Detect which cell encompasses the target text, then output its [x, y] center coordinate. 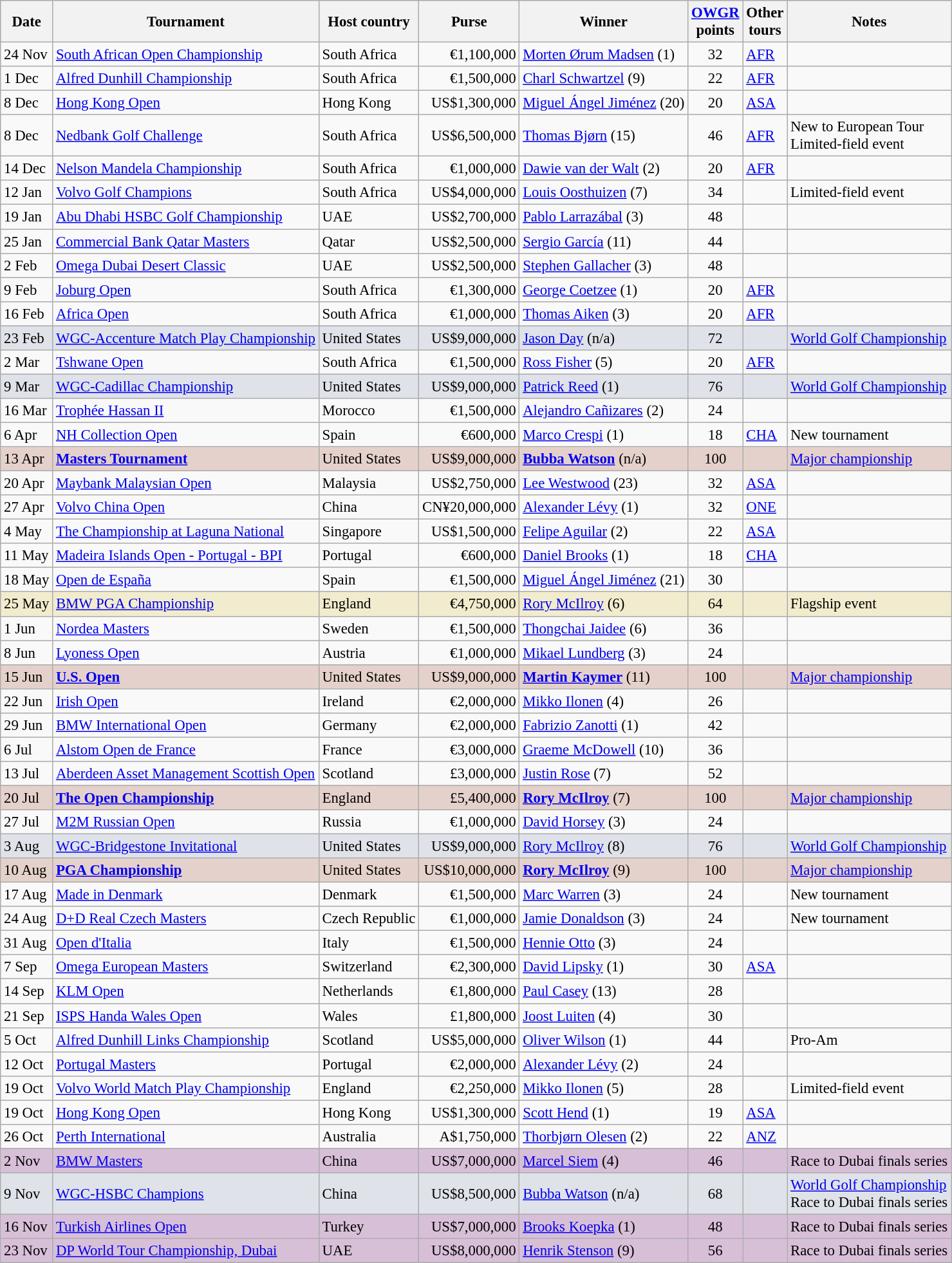
US$1,500,000 [469, 532]
€4,750,000 [469, 604]
Alstom Open de France [186, 749]
Open d'Italia [186, 943]
Volvo Golf Champions [186, 192]
3 Aug [27, 847]
6 Apr [27, 435]
Ireland [368, 701]
Brooks Koepka (1) [604, 1226]
Turkey [368, 1226]
19 Jan [27, 217]
25 May [27, 604]
1 Jun [27, 628]
Miguel Ángel Jiménez (20) [604, 103]
Alfred Dunhill Championship [186, 79]
Abu Dhabi HSBC Golf Championship [186, 217]
19 [716, 1112]
US$8,000,000 [469, 1251]
Omega European Masters [186, 968]
BMW Masters [186, 1161]
12 Oct [27, 1064]
Commercial Bank Qatar Masters [186, 241]
Alexander Lévy (2) [604, 1064]
Czech Republic [368, 919]
Lee Westwood (23) [604, 483]
Martin Kaymer (11) [604, 677]
Maybank Malaysian Open [186, 483]
13 Jul [27, 774]
21 Sep [27, 1016]
Marcel Siem (4) [604, 1161]
Austria [368, 653]
George Coetzee (1) [604, 290]
BMW International Open [186, 725]
29 Jun [27, 725]
The Open Championship [186, 798]
Wales [368, 1016]
Joost Luiten (4) [604, 1016]
WGC-Bridgestone Invitational [186, 847]
16 Nov [27, 1226]
23 Feb [27, 338]
Henrik Stenson (9) [604, 1251]
€1,100,000 [469, 55]
16 Mar [27, 411]
Africa Open [186, 313]
Rory McIlroy (6) [604, 604]
Mikko Ilonen (5) [604, 1088]
23 Nov [27, 1251]
DP World Tour Championship, Dubai [186, 1251]
25 Jan [27, 241]
14 Dec [27, 169]
Flagship event [869, 604]
€1,300,000 [469, 290]
20 Jul [27, 798]
26 Oct [27, 1137]
Thorbjørn Olesen (2) [604, 1137]
Volvo World Match Play Championship [186, 1088]
Rory McIlroy (8) [604, 847]
US$5,000,000 [469, 1040]
Alexander Lévy (1) [604, 507]
D+D Real Czech Masters [186, 919]
Mikael Lundberg (3) [604, 653]
Qatar [368, 241]
8 Jun [27, 653]
Louis Oosthuizen (7) [604, 192]
Nordea Masters [186, 628]
52 [716, 774]
Perth International [186, 1137]
22 Jun [27, 701]
U.S. Open [186, 677]
10 Aug [27, 870]
24 Nov [27, 55]
Patrick Reed (1) [604, 386]
56 [716, 1251]
Aberdeen Asset Management Scottish Open [186, 774]
WGC-HSBC Champions [186, 1193]
Host country [368, 22]
Rory McIlroy (9) [604, 870]
Pablo Larrazábal (3) [604, 217]
David Lipsky (1) [604, 968]
24 Aug [27, 919]
£5,400,000 [469, 798]
Thomas Bjørn (15) [604, 135]
Purse [469, 22]
13 Apr [27, 459]
US$2,700,000 [469, 217]
Russia [368, 822]
Alejandro Cañizares (2) [604, 411]
BMW PGA Championship [186, 604]
CN¥20,000,000 [469, 507]
ONE [765, 507]
Ross Fisher (5) [604, 362]
9 Nov [27, 1193]
11 May [27, 556]
M2M Russian Open [186, 822]
Malaysia [368, 483]
9 Mar [27, 386]
Marc Warren (3) [604, 895]
6 Jul [27, 749]
Thomas Aiken (3) [604, 313]
€2,250,000 [469, 1088]
Mikko Ilonen (4) [604, 701]
Fabrizio Zanotti (1) [604, 725]
Hennie Otto (3) [604, 943]
16 Feb [27, 313]
New to European TourLimited-field event [869, 135]
€2,300,000 [469, 968]
15 Jun [27, 677]
Madeira Islands Open - Portugal - BPI [186, 556]
Daniel Brooks (1) [604, 556]
A$1,750,000 [469, 1137]
Denmark [368, 895]
ANZ [765, 1137]
Turkish Airlines Open [186, 1226]
Scott Hend (1) [604, 1112]
Justin Rose (7) [604, 774]
Tshwane Open [186, 362]
US$2,750,000 [469, 483]
34 [716, 192]
NH Collection Open [186, 435]
Morten Ørum Madsen (1) [604, 55]
Germany [368, 725]
US$8,500,000 [469, 1193]
Open de España [186, 580]
1 Dec [27, 79]
Stephen Gallacher (3) [604, 265]
£1,800,000 [469, 1016]
Miguel Ángel Jiménez (21) [604, 580]
Australia [368, 1137]
Sweden [368, 628]
Charl Schwartzel (9) [604, 79]
Alfred Dunhill Links Championship [186, 1040]
14 Sep [27, 991]
2 Mar [27, 362]
US$6,500,000 [469, 135]
Felipe Aguilar (2) [604, 532]
27 Apr [27, 507]
2 Feb [27, 265]
Dawie van der Walt (2) [604, 169]
Italy [368, 943]
World Golf ChampionshipRace to Dubai finals series [869, 1193]
WGC-Cadillac Championship [186, 386]
4 May [27, 532]
Volvo China Open [186, 507]
Lyoness Open [186, 653]
OWGRpoints [716, 22]
The Championship at Laguna National [186, 532]
Netherlands [368, 991]
Omega Dubai Desert Classic [186, 265]
5 Oct [27, 1040]
€1,800,000 [469, 991]
France [368, 749]
2 Nov [27, 1161]
18 May [27, 580]
Jason Day (n/a) [604, 338]
42 [716, 725]
Made in Denmark [186, 895]
US$4,000,000 [469, 192]
72 [716, 338]
KLM Open [186, 991]
Date [27, 22]
20 Apr [27, 483]
Rory McIlroy (7) [604, 798]
David Horsey (3) [604, 822]
27 Jul [27, 822]
Nedbank Golf Challenge [186, 135]
12 Jan [27, 192]
Irish Open [186, 701]
17 Aug [27, 895]
Morocco [368, 411]
Paul Casey (13) [604, 991]
26 [716, 701]
Notes [869, 22]
Winner [604, 22]
Marco Crespi (1) [604, 435]
€3,000,000 [469, 749]
£3,000,000 [469, 774]
9 Feb [27, 290]
PGA Championship [186, 870]
7 Sep [27, 968]
64 [716, 604]
ISPS Handa Wales Open [186, 1016]
Portugal Masters [186, 1064]
Oliver Wilson (1) [604, 1040]
Othertours [765, 22]
US$10,000,000 [469, 870]
31 Aug [27, 943]
Singapore [368, 532]
Nelson Mandela Championship [186, 169]
Switzerland [368, 968]
Pro-Am [869, 1040]
Jamie Donaldson (3) [604, 919]
68 [716, 1193]
South African Open Championship [186, 55]
Trophée Hassan II [186, 411]
Tournament [186, 22]
Thongchai Jaidee (6) [604, 628]
Sergio García (11) [604, 241]
WGC-Accenture Match Play Championship [186, 338]
Masters Tournament [186, 459]
Joburg Open [186, 290]
Graeme McDowell (10) [604, 749]
